Scan for the cell matching the given text and deliver its (X, Y) coordinate at center. 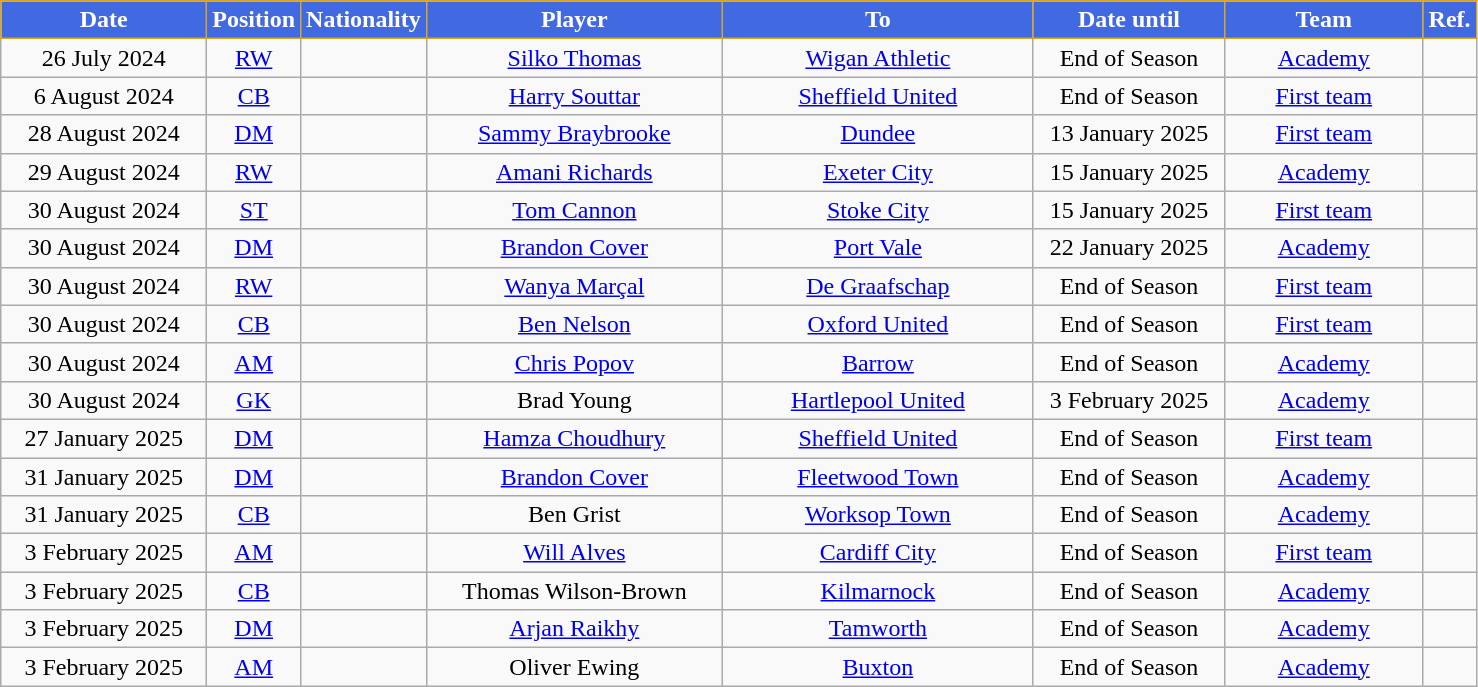
Team (1324, 20)
28 August 2024 (104, 134)
Brad Young (574, 400)
Chris Popov (574, 362)
Ben Nelson (574, 324)
Tom Cannon (574, 210)
22 January 2025 (1128, 248)
Barrow (878, 362)
ST (254, 210)
Position (254, 20)
Date until (1128, 20)
Exeter City (878, 172)
Wanya Marçal (574, 286)
Silko Thomas (574, 58)
Oxford United (878, 324)
Nationality (364, 20)
Worksop Town (878, 515)
To (878, 20)
Sammy Braybrooke (574, 134)
Ref. (1450, 20)
Date (104, 20)
Stoke City (878, 210)
Tamworth (878, 629)
Arjan Raikhy (574, 629)
13 January 2025 (1128, 134)
Will Alves (574, 553)
26 July 2024 (104, 58)
Port Vale (878, 248)
Cardiff City (878, 553)
Ben Grist (574, 515)
Kilmarnock (878, 591)
Fleetwood Town (878, 477)
Hartlepool United (878, 400)
Amani Richards (574, 172)
Dundee (878, 134)
GK (254, 400)
Harry Souttar (574, 96)
6 August 2024 (104, 96)
Wigan Athletic (878, 58)
29 August 2024 (104, 172)
De Graafschap (878, 286)
Player (574, 20)
27 January 2025 (104, 438)
Buxton (878, 667)
Oliver Ewing (574, 667)
Thomas Wilson-Brown (574, 591)
Hamza Choudhury (574, 438)
